For the text-containing cell, return its midpoint in [x, y] coordinate format. 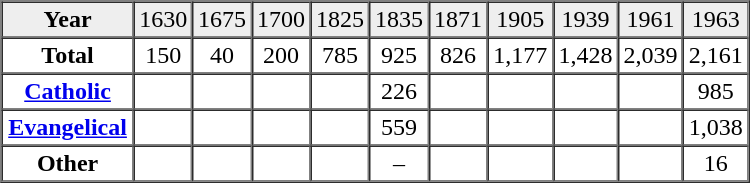
Year [68, 20]
826 [458, 56]
785 [340, 56]
Other [68, 164]
200 [282, 56]
1700 [282, 20]
2,161 [716, 56]
Catholic [68, 92]
1905 [520, 20]
1,428 [586, 56]
1,177 [520, 56]
1,038 [716, 128]
559 [400, 128]
925 [400, 56]
150 [164, 56]
1871 [458, 20]
2,039 [650, 56]
1825 [340, 20]
1630 [164, 20]
1961 [650, 20]
Evangelical [68, 128]
226 [400, 92]
1675 [222, 20]
16 [716, 164]
– [400, 164]
1939 [586, 20]
1835 [400, 20]
Total [68, 56]
1963 [716, 20]
985 [716, 92]
40 [222, 56]
